Return the [X, Y] coordinate for the center point of the cell that contains the specified text.  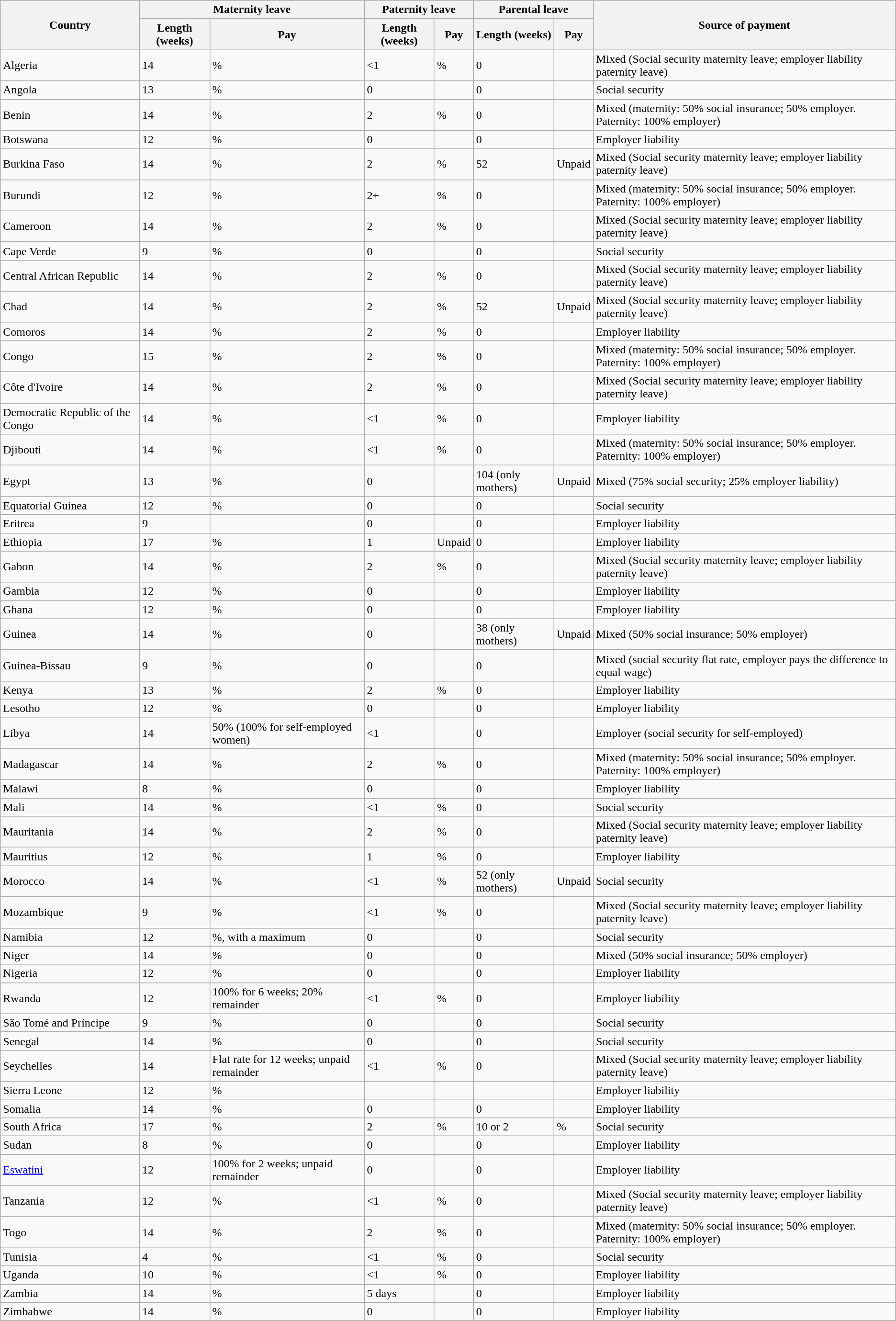
Central African Republic [70, 276]
Côte d'Ivoire [70, 388]
Guinea [70, 634]
Guinea-Bissau [70, 666]
Congo [70, 356]
%, with a maximum [287, 937]
Equatorial Guinea [70, 506]
Zambia [70, 1293]
2+ [399, 195]
Cameroon [70, 226]
Cape Verde [70, 251]
38 (only mothers) [514, 634]
Egypt [70, 481]
Seychelles [70, 1066]
Lesotho [70, 708]
Benin [70, 115]
Niger [70, 955]
Mozambique [70, 913]
Nigeria [70, 973]
Employer (social security for self-employed) [744, 733]
Gabon [70, 567]
Maternity leave [252, 10]
Parental leave [533, 10]
Flat rate for 12 weeks; unpaid remainder [287, 1066]
Burkina Faso [70, 164]
104 (only mothers) [514, 481]
Burundi [70, 195]
Djibouti [70, 450]
5 days [399, 1293]
Algeria [70, 65]
Angola [70, 90]
Namibia [70, 937]
Tanzania [70, 1201]
4 [175, 1257]
Somalia [70, 1108]
Chad [70, 306]
50% (100% for self-employed women) [287, 733]
Ghana [70, 610]
Ethiopia [70, 542]
Comoros [70, 332]
Sudan [70, 1145]
Madagascar [70, 764]
Sierra Leone [70, 1090]
100% for 6 weeks; 20% remainder [287, 998]
Paternity leave [419, 10]
Democratic Republic of the Congo [70, 418]
Rwanda [70, 998]
Eritrea [70, 524]
Country [70, 25]
Togo [70, 1232]
15 [175, 356]
Senegal [70, 1041]
Mauritania [70, 832]
100% for 2 weeks; unpaid remainder [287, 1170]
Mauritius [70, 857]
Kenya [70, 690]
Morocco [70, 881]
São Tomé and Príncipe [70, 1023]
Zimbabwe [70, 1311]
10 or 2 [514, 1127]
Eswatini [70, 1170]
Gambia [70, 591]
Source of payment [744, 25]
Malawi [70, 789]
52 (only mothers) [514, 881]
Botswana [70, 139]
Tunisia [70, 1257]
Mixed (social security flat rate, employer pays the difference to equal wage) [744, 666]
Mixed (75% social security; 25% employer liability) [744, 481]
Mali [70, 807]
South Africa [70, 1127]
Uganda [70, 1275]
10 [175, 1275]
Libya [70, 733]
